Find where the given text appears and provide that cell's center as [x, y] coordinate. 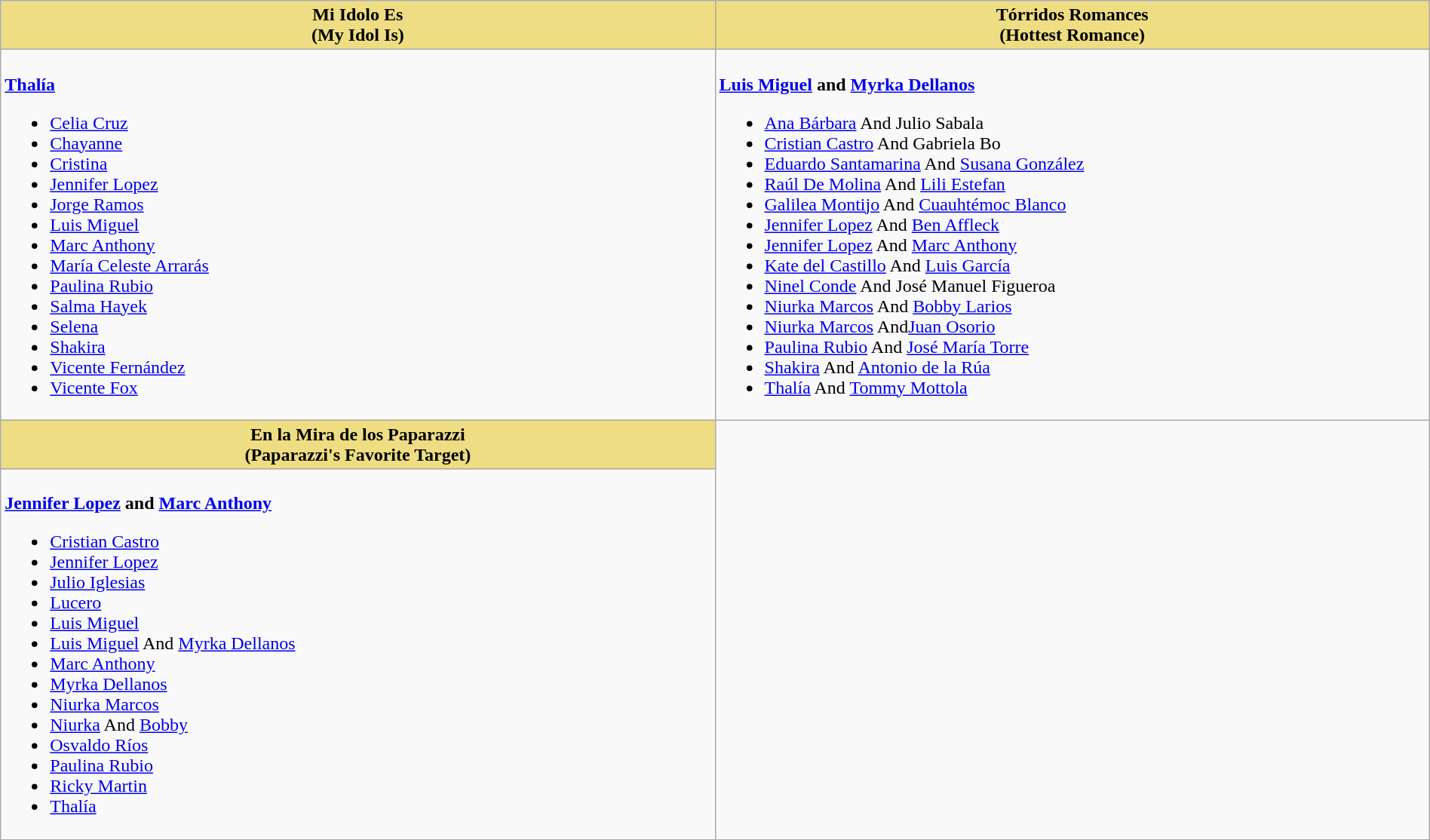
Mi Idolo Es (My Idol Is) [357, 26]
En la Mira de los Paparazzi (Paparazzi's Favorite Target) [357, 445]
Tórridos Romances (Hottest Romance) [1072, 26]
